Return [x, y] of the center of cell containing provided text 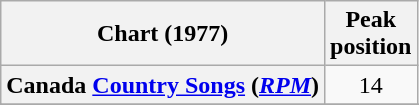
14 [371, 85]
Peakposition [371, 34]
Chart (1977) [163, 34]
Canada Country Songs (RPM) [163, 85]
